Pinpoint the cell where the given text exists, returning its [X, Y] midpoint coordinate. 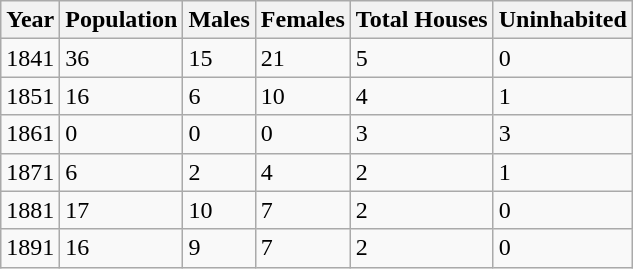
Females [302, 20]
Males [219, 20]
1861 [30, 134]
Population [122, 20]
Year [30, 20]
Total Houses [422, 20]
21 [302, 58]
17 [122, 210]
36 [122, 58]
15 [219, 58]
1841 [30, 58]
5 [422, 58]
Uninhabited [562, 20]
1891 [30, 248]
9 [219, 248]
1871 [30, 172]
1881 [30, 210]
1851 [30, 96]
